Find where the given text appears and provide that cell's center as (X, Y) coordinate. 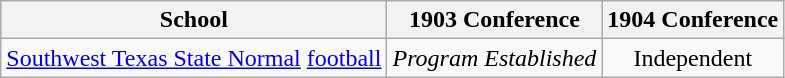
Southwest Texas State Normal football (194, 58)
Program Established (494, 58)
1904 Conference (693, 20)
School (194, 20)
Independent (693, 58)
1903 Conference (494, 20)
